Capture the cell that displays the provided text and extract its [X, Y] central coordinate. 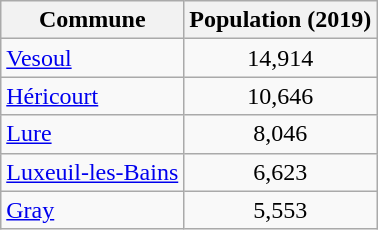
Vesoul [92, 58]
Lure [92, 134]
5,553 [280, 210]
Héricourt [92, 96]
10,646 [280, 96]
14,914 [280, 58]
6,623 [280, 172]
Commune [92, 20]
Population (2019) [280, 20]
8,046 [280, 134]
Gray [92, 210]
Luxeuil-les-Bains [92, 172]
